Search for the cell housing the specified text and yield its [x, y] center coordinate. 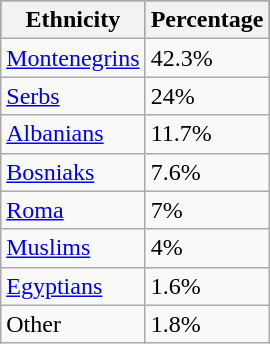
Muslims [73, 248]
1.8% [207, 324]
Montenegrins [73, 58]
7% [207, 210]
1.6% [207, 286]
7.6% [207, 172]
Ethnicity [73, 20]
Bosniaks [73, 172]
Percentage [207, 20]
42.3% [207, 58]
Albanians [73, 134]
Other [73, 324]
11.7% [207, 134]
Roma [73, 210]
Serbs [73, 96]
24% [207, 96]
4% [207, 248]
Egyptians [73, 286]
